From the cell containing the given text, extract its center point as (x, y) coordinate. 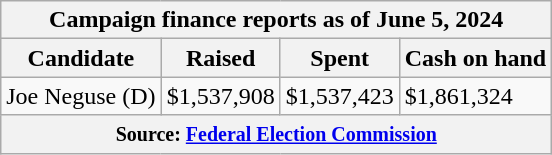
Raised (220, 58)
Spent (340, 58)
Campaign finance reports as of June 5, 2024 (276, 20)
Cash on hand (475, 58)
Candidate (81, 58)
Joe Neguse (D) (81, 96)
$1,537,423 (340, 96)
$1,861,324 (475, 96)
Source: Federal Election Commission (276, 134)
$1,537,908 (220, 96)
